Search for the cell housing the specified text and yield its [x, y] center coordinate. 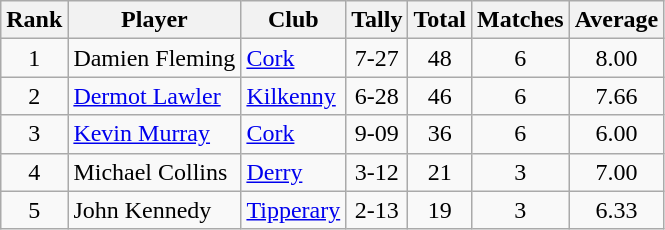
Dermot Lawler [154, 96]
6.00 [616, 134]
Total [440, 20]
Kevin Murray [154, 134]
9-09 [377, 134]
46 [440, 96]
7-27 [377, 58]
Club [294, 20]
1 [34, 58]
4 [34, 172]
Player [154, 20]
Average [616, 20]
21 [440, 172]
2 [34, 96]
Damien Fleming [154, 58]
6.33 [616, 210]
Kilkenny [294, 96]
48 [440, 58]
Matches [520, 20]
Michael Collins [154, 172]
5 [34, 210]
Tipperary [294, 210]
2-13 [377, 210]
7.00 [616, 172]
Derry [294, 172]
6-28 [377, 96]
John Kennedy [154, 210]
19 [440, 210]
Rank [34, 20]
Tally [377, 20]
7.66 [616, 96]
8.00 [616, 58]
3-12 [377, 172]
36 [440, 134]
